Detect which cell encompasses the target text, then output its [X, Y] center coordinate. 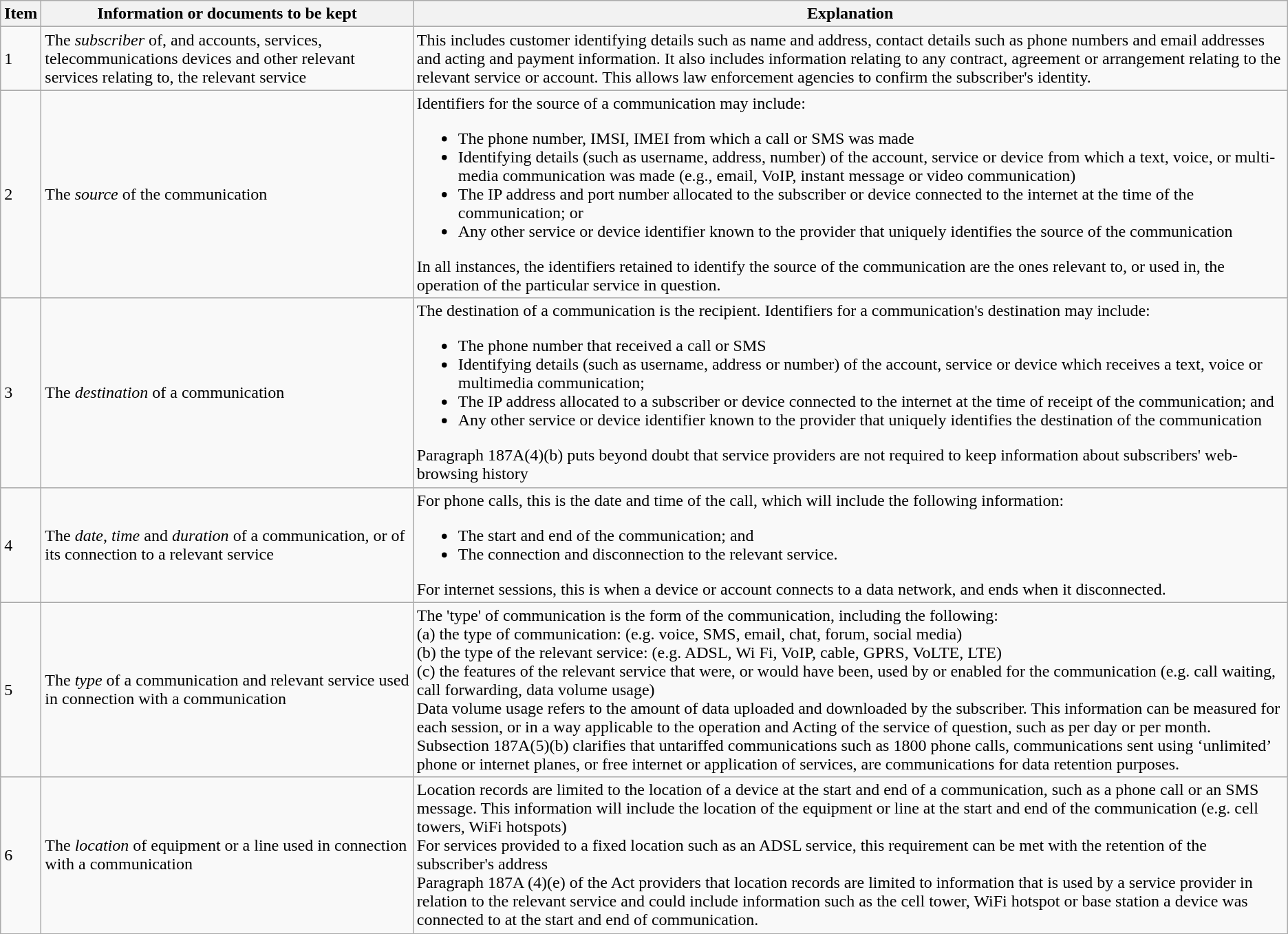
The date, time and duration of a communication, or of its connection to a relevant service [227, 545]
Item [21, 14]
The type of a communication and relevant service used in connection with a communication [227, 690]
The destination of a communication [227, 392]
2 [21, 194]
Explanation [850, 14]
The location of equipment or a line used in connection with a communication [227, 855]
The subscriber of, and accounts, services, telecommunications devices and other relevant services relating to, the relevant service [227, 59]
6 [21, 855]
4 [21, 545]
The source of the communication [227, 194]
1 [21, 59]
5 [21, 690]
3 [21, 392]
Information or documents to be kept [227, 14]
